Find where the given text appears and provide that cell's center as [x, y] coordinate. 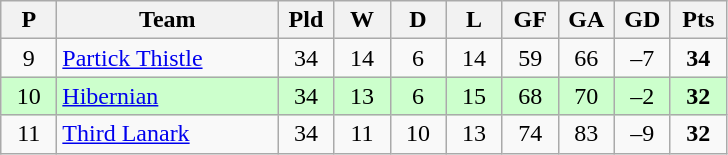
68 [530, 96]
Pts [698, 20]
P [29, 20]
Pld [306, 20]
Third Lanark [168, 134]
D [418, 20]
GF [530, 20]
Hibernian [168, 96]
–7 [642, 58]
–9 [642, 134]
66 [586, 58]
Team [168, 20]
15 [474, 96]
70 [586, 96]
L [474, 20]
83 [586, 134]
W [362, 20]
Partick Thistle [168, 58]
9 [29, 58]
74 [530, 134]
GA [586, 20]
–2 [642, 96]
GD [642, 20]
59 [530, 58]
